Search for the cell housing the specified text and yield its [x, y] center coordinate. 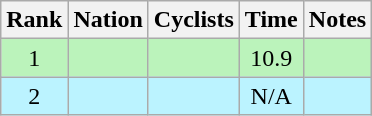
Rank [34, 20]
Time [271, 20]
1 [34, 58]
2 [34, 96]
Notes [337, 20]
Nation [108, 20]
Cyclists [194, 20]
10.9 [271, 58]
N/A [271, 96]
